Detect which cell encompasses the target text, then output its [x, y] center coordinate. 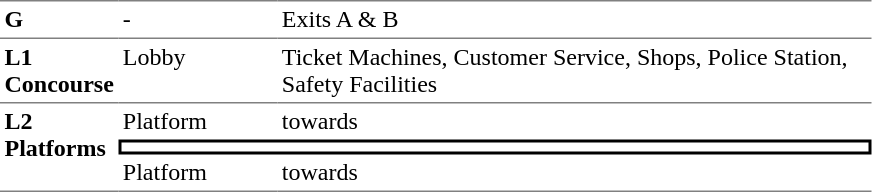
G [59, 19]
L1Concourse [59, 70]
L2Platforms [59, 147]
Ticket Machines, Customer Service, Shops, Police Station, Safety Facilities [574, 70]
Lobby [198, 70]
Exits A & B [574, 19]
- [198, 19]
